Return the (X, Y) coordinate for the center point of the cell that contains the specified text.  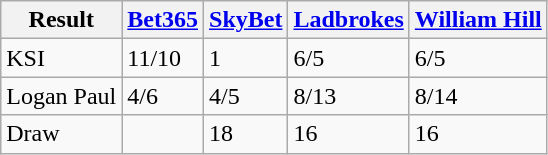
4/5 (246, 96)
SkyBet (246, 20)
8/13 (348, 96)
William Hill (478, 20)
KSI (62, 58)
8/14 (478, 96)
Draw (62, 134)
Result (62, 20)
Bet365 (163, 20)
18 (246, 134)
Ladbrokes (348, 20)
11/10 (163, 58)
Logan Paul (62, 96)
1 (246, 58)
4/6 (163, 96)
